From the cell containing the given text, extract its center point as (X, Y) coordinate. 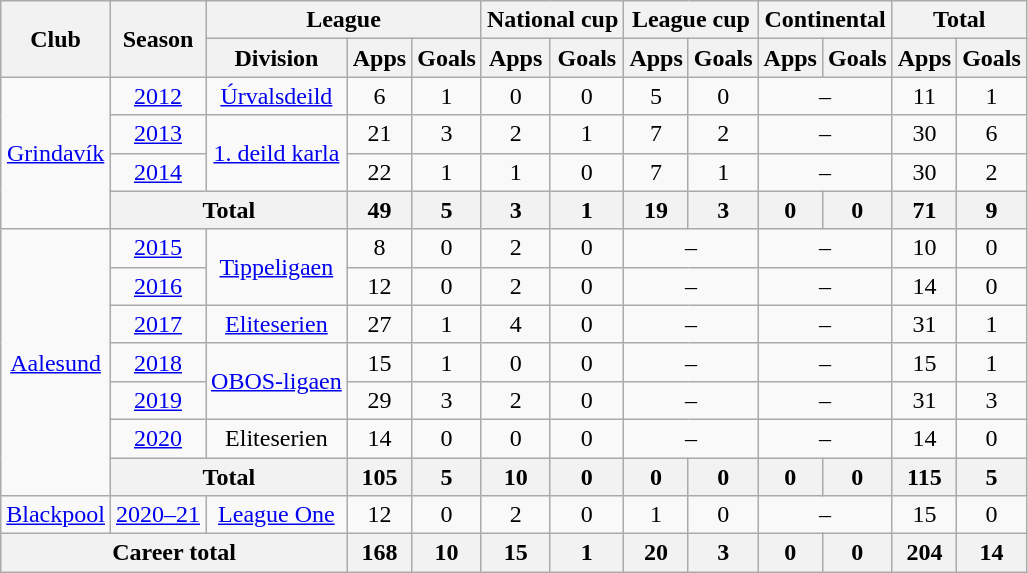
2019 (158, 400)
2020–21 (158, 515)
2014 (158, 172)
Tippeligaen (277, 267)
Aalesund (56, 362)
League One (277, 515)
4 (515, 324)
2015 (158, 248)
115 (924, 477)
Grindavík (56, 153)
8 (379, 248)
2020 (158, 438)
2012 (158, 96)
9 (992, 210)
11 (924, 96)
29 (379, 400)
71 (924, 210)
2018 (158, 362)
Career total (174, 553)
19 (656, 210)
21 (379, 134)
2016 (158, 286)
League (344, 20)
Úrvalsdeild (277, 96)
27 (379, 324)
2017 (158, 324)
168 (379, 553)
204 (924, 553)
1. deild karla (277, 153)
National cup (552, 20)
Division (277, 58)
Blackpool (56, 515)
Continental (825, 20)
League cup (691, 20)
2013 (158, 134)
105 (379, 477)
20 (656, 553)
OBOS-ligaen (277, 381)
Season (158, 39)
22 (379, 172)
Club (56, 39)
49 (379, 210)
